Locate the cell with the specified text and output its (X, Y) center coordinate. 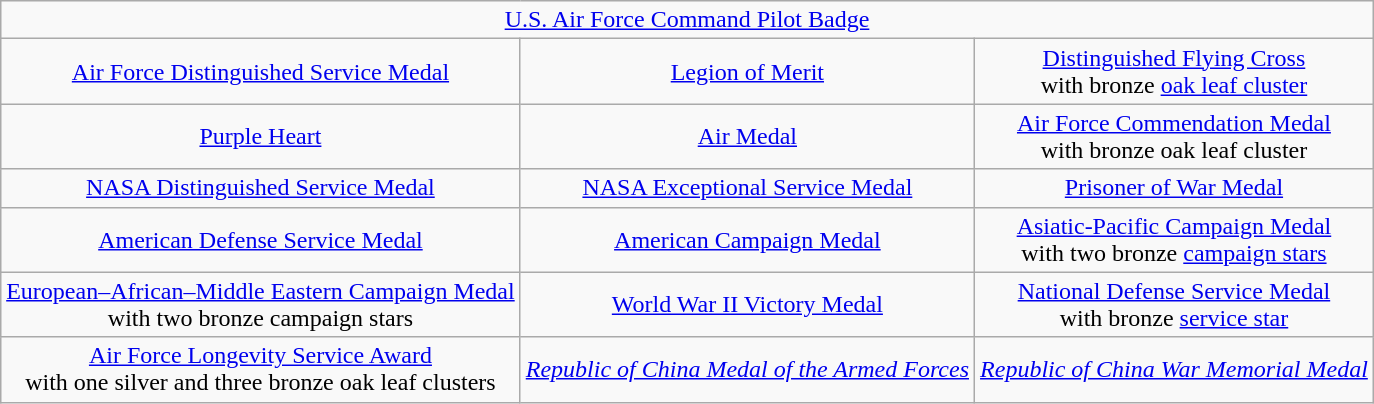
American Campaign Medal (747, 240)
NASA Exceptional Service Medal (747, 188)
Prisoner of War Medal (1174, 188)
Legion of Merit (747, 72)
U.S. Air Force Command Pilot Badge (688, 20)
Air Medal (747, 136)
National Defense Service Medalwith bronze service star (1174, 304)
American Defense Service Medal (261, 240)
Asiatic-Pacific Campaign Medalwith two bronze campaign stars (1174, 240)
Air Force Longevity Service Awardwith one silver and three bronze oak leaf clusters (261, 370)
Air Force Distinguished Service Medal (261, 72)
World War II Victory Medal (747, 304)
Distinguished Flying Crosswith bronze oak leaf cluster (1174, 72)
Republic of China Medal of the Armed Forces (747, 370)
NASA Distinguished Service Medal (261, 188)
European–African–Middle Eastern Campaign Medalwith two bronze campaign stars (261, 304)
Republic of China War Memorial Medal (1174, 370)
Air Force Commendation Medalwith bronze oak leaf cluster (1174, 136)
Purple Heart (261, 136)
